Output the (X, Y) coordinate of the center of the cell containing the given text.  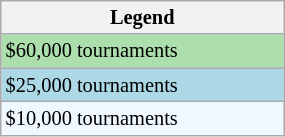
$60,000 tournaments (142, 51)
$10,000 tournaments (142, 118)
$25,000 tournaments (142, 85)
Legend (142, 17)
